Search for the cell housing the specified text and yield its [x, y] center coordinate. 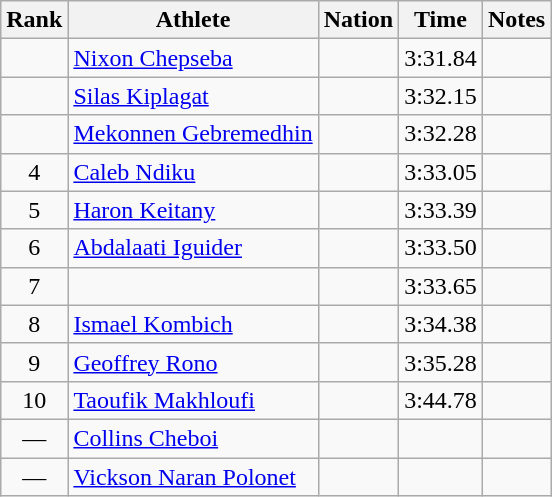
Collins Cheboi [193, 438]
4 [34, 172]
Rank [34, 20]
3:33.05 [441, 172]
Abdalaati Iguider [193, 248]
Notes [516, 20]
3:34.38 [441, 324]
Caleb Ndiku [193, 172]
3:31.84 [441, 58]
7 [34, 286]
Vickson Naran Polonet [193, 477]
Silas Kiplagat [193, 96]
9 [34, 362]
3:33.50 [441, 248]
10 [34, 400]
3:33.65 [441, 286]
Taoufik Makhloufi [193, 400]
Nation [358, 20]
3:35.28 [441, 362]
5 [34, 210]
Mekonnen Gebremedhin [193, 134]
Haron Keitany [193, 210]
Geoffrey Rono [193, 362]
Nixon Chepseba [193, 58]
8 [34, 324]
3:32.28 [441, 134]
3:44.78 [441, 400]
Time [441, 20]
6 [34, 248]
Athlete [193, 20]
Ismael Kombich [193, 324]
3:32.15 [441, 96]
3:33.39 [441, 210]
